Search for the cell housing the specified text and yield its [X, Y] center coordinate. 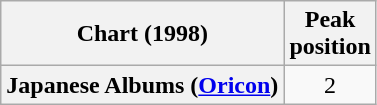
Peak position [330, 34]
Japanese Albums (Oricon) [142, 85]
2 [330, 85]
Chart (1998) [142, 34]
